Extract the [X, Y] coordinate from the center of the cell holding the provided text.  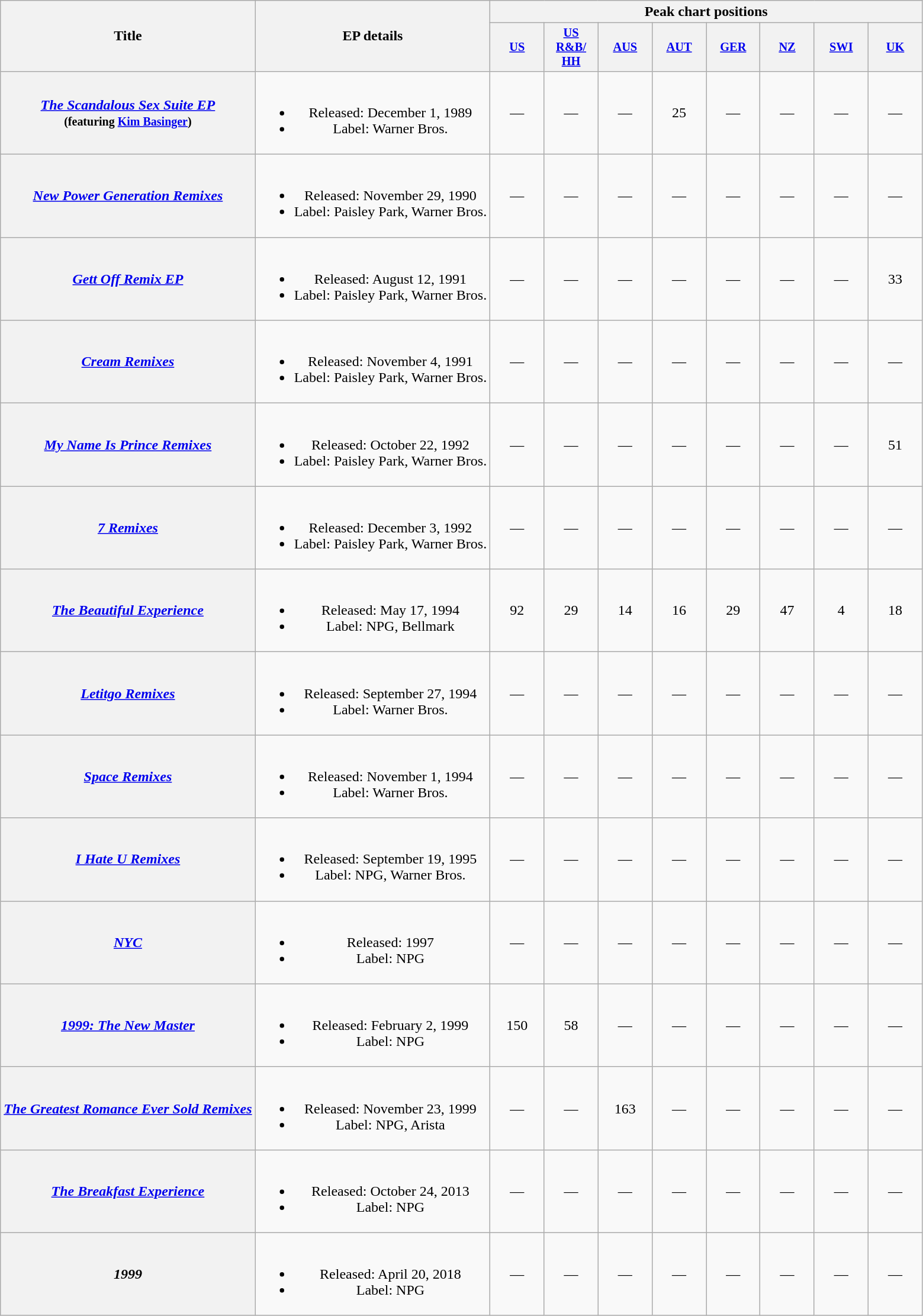
Released: September 19, 1995Label: NPG, Warner Bros. [373, 859]
Peak chart positions [706, 12]
Gett Off Remix EP [128, 279]
Cream Remixes [128, 362]
Released: September 27, 1994Label: Warner Bros. [373, 694]
16 [678, 611]
NZ [787, 47]
18 [895, 611]
US [517, 47]
Title [128, 36]
163 [625, 1108]
92 [517, 611]
GER [733, 47]
AUT [678, 47]
4 [841, 611]
Released: 1997Label: NPG [373, 942]
Letitgo Remixes [128, 694]
Released: December 3, 1992Label: Paisley Park, Warner Bros. [373, 528]
25 [678, 113]
14 [625, 611]
The Beautiful Experience [128, 611]
Space Remixes [128, 776]
The Scandalous Sex Suite EP (featuring Kim Basinger) [128, 113]
Released: December 1, 1989Label: Warner Bros. [373, 113]
NYC [128, 942]
Released: November 4, 1991Label: Paisley Park, Warner Bros. [373, 362]
The Greatest Romance Ever Sold Remixes [128, 1108]
1999 [128, 1274]
Released: August 12, 1991Label: Paisley Park, Warner Bros. [373, 279]
The Breakfast Experience [128, 1191]
1999: The New Master [128, 1025]
58 [571, 1025]
Released: October 22, 1992Label: Paisley Park, Warner Bros. [373, 445]
Released: November 1, 1994Label: Warner Bros. [373, 776]
Released: April 20, 2018Label: NPG [373, 1274]
UK [895, 47]
33 [895, 279]
Released: November 23, 1999Label: NPG, Arista [373, 1108]
150 [517, 1025]
I Hate U Remixes [128, 859]
SWI [841, 47]
Released: May 17, 1994Label: NPG, Bellmark [373, 611]
New Power Generation Remixes [128, 196]
Released: October 24, 2013Label: NPG [373, 1191]
51 [895, 445]
EP details [373, 36]
Released: November 29, 1990Label: Paisley Park, Warner Bros. [373, 196]
Released: February 2, 1999Label: NPG [373, 1025]
My Name Is Prince Remixes [128, 445]
USR&B/HH [571, 47]
AUS [625, 47]
7 Remixes [128, 528]
47 [787, 611]
